Output the (X, Y) coordinate of the center of the cell containing the given text.  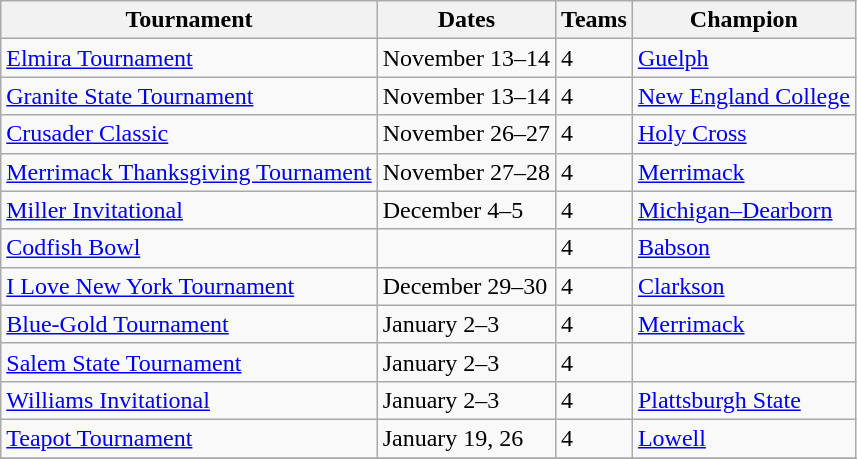
Codfish Bowl (189, 248)
Michigan–Dearborn (744, 210)
Clarkson (744, 286)
Elmira Tournament (189, 58)
November 26–27 (466, 134)
December 4–5 (466, 210)
November 27–28 (466, 172)
Holy Cross (744, 134)
Salem State Tournament (189, 362)
Granite State Tournament (189, 96)
Miller Invitational (189, 210)
Crusader Classic (189, 134)
Plattsburgh State (744, 400)
Merrimack Thanksgiving Tournament (189, 172)
Tournament (189, 20)
December 29–30 (466, 286)
Teapot Tournament (189, 438)
Williams Invitational (189, 400)
Dates (466, 20)
New England College (744, 96)
Blue-Gold Tournament (189, 324)
Champion (744, 20)
I Love New York Tournament (189, 286)
Babson (744, 248)
Guelph (744, 58)
Lowell (744, 438)
January 19, 26 (466, 438)
Teams (594, 20)
